Return the (x, y) coordinate for the center point of the cell that contains the specified text.  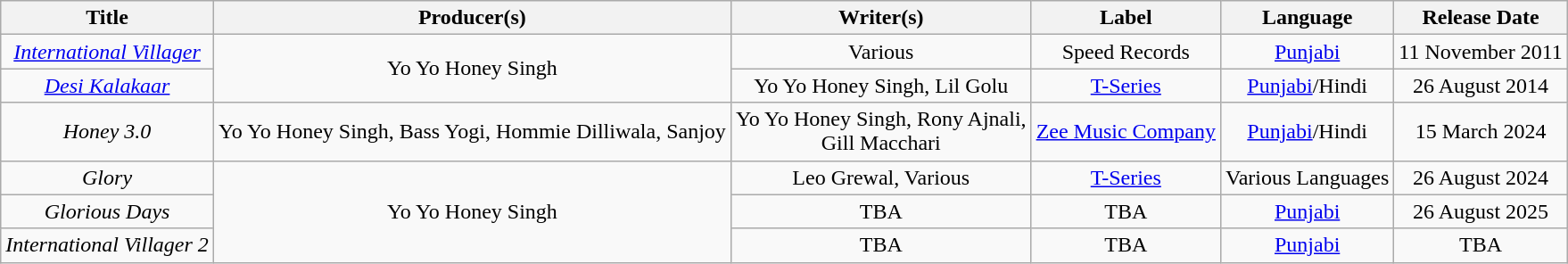
Honey 3.0 (107, 132)
Various (881, 52)
26 August 2024 (1481, 177)
Writer(s) (881, 18)
Language (1307, 18)
Desi Kalakaar (107, 86)
Glorious Days (107, 211)
Producer(s) (472, 18)
International Villager (107, 52)
11 November 2011 (1481, 52)
Yo Yo Honey Singh, Lil Golu (881, 86)
Zee Music Company (1126, 132)
Title (107, 18)
Yo Yo Honey Singh, Bass Yogi, Hommie Dilliwala, Sanjoy (472, 132)
Label (1126, 18)
Yo Yo Honey Singh, Rony Ajnali,Gill Macchari (881, 132)
Speed Records (1126, 52)
Glory (107, 177)
26 August 2014 (1481, 86)
Release Date (1481, 18)
Leo Grewal, Various (881, 177)
International Villager 2 (107, 245)
Various Languages (1307, 177)
15 March 2024 (1481, 132)
26 August 2025 (1481, 211)
